Scan for the cell matching the given text and deliver its [x, y] coordinate at center. 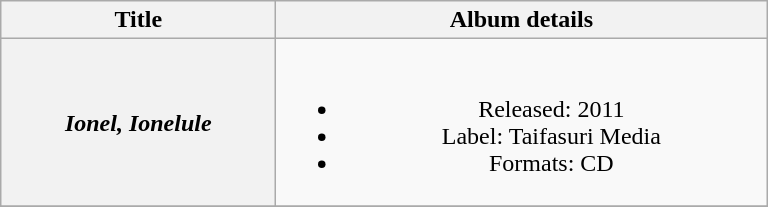
Title [138, 20]
Album details [522, 20]
Ionel, Ionelule [138, 122]
Released: 2011Label: Taifasuri MediaFormats: CD [522, 122]
